Extract the (X, Y) coordinate from the center of the cell holding the provided text.  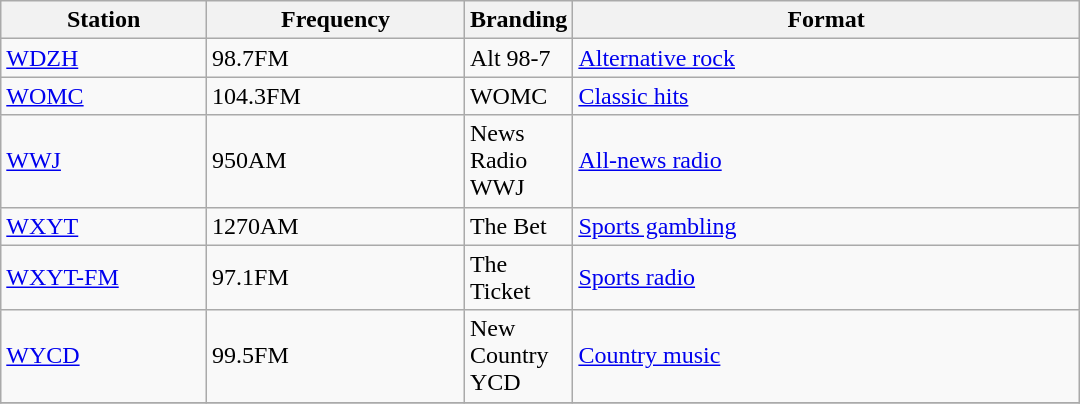
97.1FM (336, 278)
WXYT (104, 226)
Format (826, 20)
104.3FM (336, 96)
Classic hits (826, 96)
WWJ (104, 161)
98.7FM (336, 58)
New Country YCD (518, 356)
Branding (518, 20)
Sports radio (826, 278)
950AM (336, 161)
Frequency (336, 20)
Country music (826, 356)
WYCD (104, 356)
Alternative rock (826, 58)
Station (104, 20)
The Bet (518, 226)
Sports gambling (826, 226)
All-news radio (826, 161)
The Ticket (518, 278)
News Radio WWJ (518, 161)
WXYT-FM (104, 278)
WDZH (104, 58)
Alt 98-7 (518, 58)
99.5FM (336, 356)
1270AM (336, 226)
